Determine the [X, Y] coordinate at the center of the cell enclosing the given text.  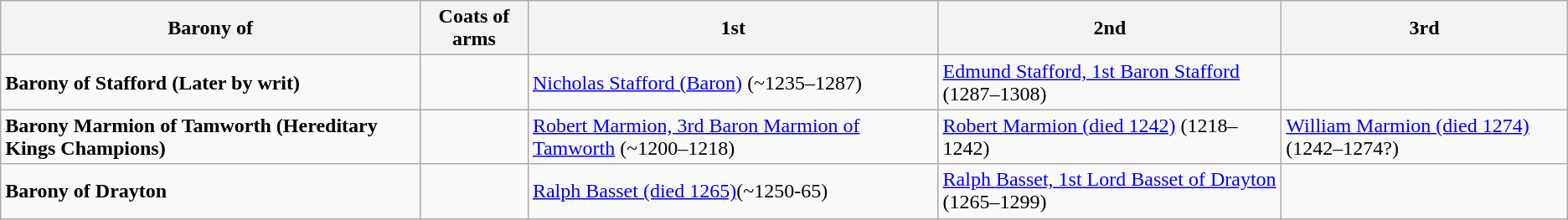
Ralph Basset (died 1265)(~1250-65) [733, 191]
William Marmion (died 1274) (1242–1274?) [1424, 137]
Barony of [211, 28]
3rd [1424, 28]
1st [733, 28]
Robert Marmion (died 1242) (1218–1242) [1110, 137]
2nd [1110, 28]
Barony Marmion of Tamworth (Hereditary Kings Champions) [211, 137]
Robert Marmion, 3rd Baron Marmion of Tamworth (~1200–1218) [733, 137]
Ralph Basset, 1st Lord Basset of Drayton (1265–1299) [1110, 191]
Barony of Drayton [211, 191]
Nicholas Stafford (Baron) (~1235–1287) [733, 82]
Edmund Stafford, 1st Baron Stafford (1287–1308) [1110, 82]
Coats of arms [474, 28]
Barony of Stafford (Later by writ) [211, 82]
